Detect which cell encompasses the target text, then output its (x, y) center coordinate. 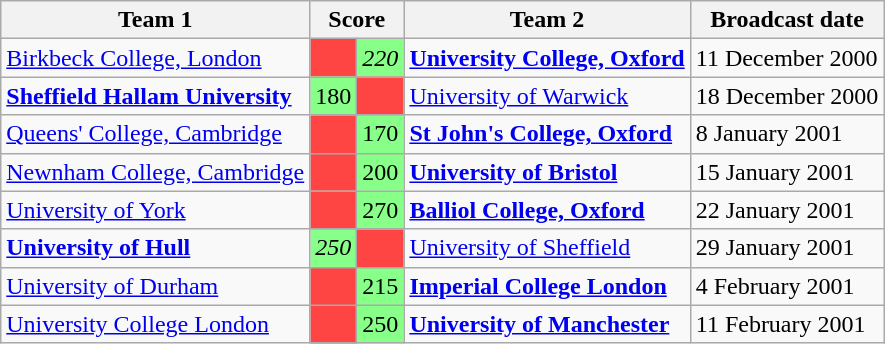
University College, Oxford (547, 58)
Score (357, 20)
Team 2 (547, 20)
Queens' College, Cambridge (156, 134)
220 (380, 58)
11 December 2000 (787, 58)
University of Bristol (547, 172)
University College London (156, 324)
11 February 2001 (787, 324)
Newnham College, Cambridge (156, 172)
200 (380, 172)
Sheffield Hallam University (156, 96)
Team 1 (156, 20)
St John's College, Oxford (547, 134)
University of York (156, 210)
22 January 2001 (787, 210)
University of Manchester (547, 324)
Imperial College London (547, 286)
215 (380, 286)
270 (380, 210)
8 January 2001 (787, 134)
29 January 2001 (787, 248)
University of Durham (156, 286)
170 (380, 134)
University of Hull (156, 248)
Broadcast date (787, 20)
University of Sheffield (547, 248)
Birkbeck College, London (156, 58)
18 December 2000 (787, 96)
15 January 2001 (787, 172)
University of Warwick (547, 96)
Balliol College, Oxford (547, 210)
4 February 2001 (787, 286)
180 (334, 96)
